Detect which cell encompasses the target text, then output its [x, y] center coordinate. 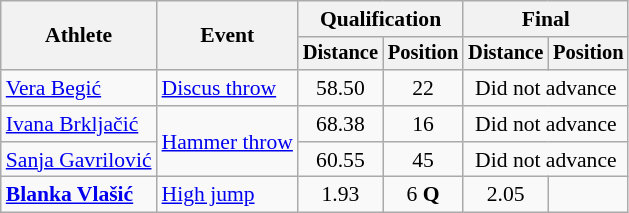
Hammer throw [228, 142]
Final [546, 19]
2.05 [506, 195]
High jump [228, 195]
45 [423, 160]
60.55 [340, 160]
22 [423, 88]
Discus throw [228, 88]
Vera Begić [79, 88]
6 Q [423, 195]
16 [423, 124]
Blanka Vlašić [79, 195]
Qualification [380, 19]
58.50 [340, 88]
Event [228, 36]
Ivana Brkljačić [79, 124]
Athlete [79, 36]
Sanja Gavrilović [79, 160]
68.38 [340, 124]
1.93 [340, 195]
